Capture the cell that displays the provided text and extract its [X, Y] central coordinate. 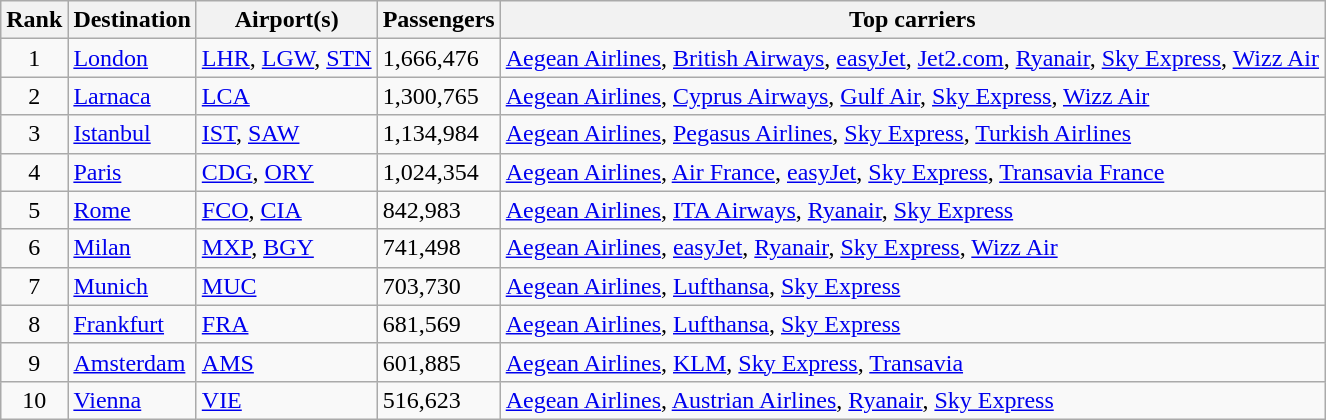
842,983 [438, 210]
1,024,354 [438, 172]
London [132, 58]
516,623 [438, 400]
Aegean Airlines, Pegasus Airlines, Sky Express, Turkish Airlines [912, 134]
601,885 [438, 362]
Passengers [438, 20]
Amsterdam [132, 362]
10 [34, 400]
1,666,476 [438, 58]
1,134,984 [438, 134]
3 [34, 134]
8 [34, 324]
Istanbul [132, 134]
Milan [132, 248]
AMS [286, 362]
VIE [286, 400]
Airport(s) [286, 20]
Aegean Airlines, Cyprus Airways, Gulf Air, Sky Express, Wizz Air [912, 96]
FCO, CIA [286, 210]
4 [34, 172]
LCA [286, 96]
9 [34, 362]
Rome [132, 210]
5 [34, 210]
MXP, BGY [286, 248]
Destination [132, 20]
681,569 [438, 324]
MUC [286, 286]
LHR, LGW, STN [286, 58]
CDG, ORY [286, 172]
Paris [132, 172]
Frankfurt [132, 324]
Larnaca [132, 96]
Aegean Airlines, Austrian Airlines, Ryanair, Sky Express [912, 400]
Aegean Airlines, British Airways, easyJet, Jet2.com, Ryanair, Sky Express, Wizz Air [912, 58]
Top carriers [912, 20]
7 [34, 286]
Aegean Airlines, Air France, easyJet, Sky Express, Transavia France [912, 172]
741,498 [438, 248]
Aegean Airlines, KLM, Sky Express, Transavia [912, 362]
Vienna [132, 400]
Aegean Airlines, easyJet, Ryanair, Sky Express, Wizz Air [912, 248]
IST, SAW [286, 134]
703,730 [438, 286]
2 [34, 96]
Aegean Airlines, ITA Airways, Ryanair, Sky Express [912, 210]
6 [34, 248]
Munich [132, 286]
1 [34, 58]
Rank [34, 20]
1,300,765 [438, 96]
FRA [286, 324]
